Extract the (X, Y) coordinate from the center of the cell holding the provided text.  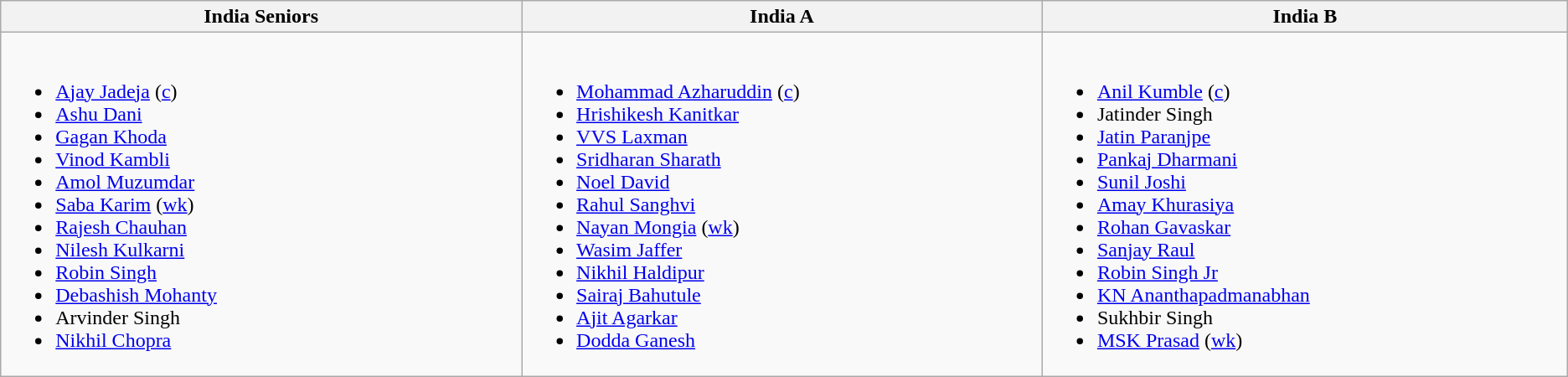
India A (782, 17)
India B (1305, 17)
India Seniors (261, 17)
